Capture the cell that displays the provided text and extract its [X, Y] central coordinate. 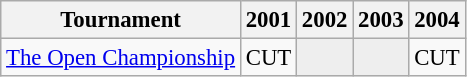
The Open Championship [121, 58]
2003 [381, 20]
2002 [325, 20]
2001 [268, 20]
Tournament [121, 20]
2004 [437, 20]
